Return the (x, y) coordinate for the center point of the cell that contains the specified text.  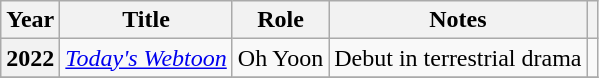
Oh Yoon (280, 58)
Today's Webtoon (146, 58)
Role (280, 20)
Year (30, 20)
Title (146, 20)
Debut in terrestrial drama (458, 58)
Notes (458, 20)
2022 (30, 58)
